Determine the (X, Y) coordinate at the center of the cell enclosing the given text.  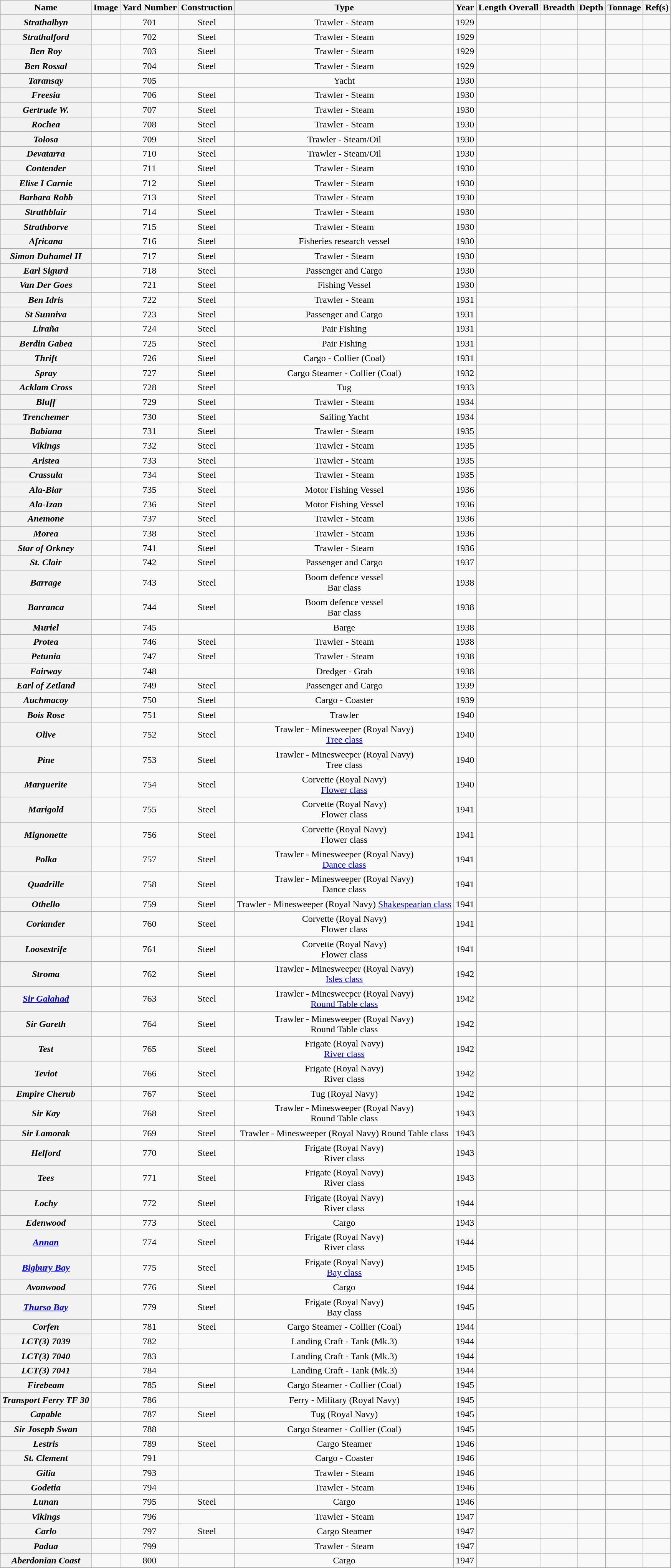
Liraña (46, 329)
707 (150, 110)
Edenwood (46, 1223)
715 (150, 227)
743 (150, 583)
712 (150, 183)
Earl of Zetland (46, 686)
Ben Idris (46, 300)
731 (150, 431)
765 (150, 1049)
Aristea (46, 460)
713 (150, 198)
Devatarra (46, 153)
786 (150, 1400)
779 (150, 1307)
741 (150, 548)
Dredger - Grab (344, 671)
Strathblair (46, 212)
717 (150, 256)
Strathalford (46, 37)
Transport Ferry TF 30 (46, 1400)
710 (150, 153)
704 (150, 66)
Coriander (46, 924)
783 (150, 1356)
709 (150, 139)
705 (150, 81)
Capable (46, 1415)
729 (150, 402)
772 (150, 1203)
733 (150, 460)
St. Clement (46, 1458)
Fishing Vessel (344, 285)
Sir Gareth (46, 1024)
794 (150, 1487)
737 (150, 519)
703 (150, 51)
749 (150, 686)
796 (150, 1517)
Petunia (46, 656)
Lochy (46, 1203)
Thurso Bay (46, 1307)
732 (150, 446)
730 (150, 416)
Padua (46, 1546)
747 (150, 656)
726 (150, 358)
Mignonette (46, 834)
800 (150, 1560)
776 (150, 1287)
Ben Roy (46, 51)
LCT(3) 7039 (46, 1341)
Protea (46, 642)
Sir Lamorak (46, 1133)
St Sunniva (46, 314)
St. Clair (46, 563)
Fairway (46, 671)
755 (150, 810)
Contender (46, 168)
Firebeam (46, 1385)
750 (150, 700)
Loosestrife (46, 949)
Type (344, 8)
Ala-Izan (46, 504)
Year (465, 8)
Image (106, 8)
746 (150, 642)
774 (150, 1243)
Teviot (46, 1074)
766 (150, 1074)
Carlo (46, 1531)
728 (150, 387)
Olive (46, 734)
Lunan (46, 1502)
782 (150, 1341)
Length Overall (509, 8)
745 (150, 627)
781 (150, 1327)
Spray (46, 373)
788 (150, 1429)
708 (150, 124)
723 (150, 314)
Depth (591, 8)
Pine (46, 760)
716 (150, 241)
Bois Rose (46, 715)
791 (150, 1458)
763 (150, 999)
785 (150, 1385)
736 (150, 504)
Test (46, 1049)
Muriel (46, 627)
Babiana (46, 431)
727 (150, 373)
Trawler - Minesweeper (Royal Navy)Isles class (344, 974)
751 (150, 715)
1937 (465, 563)
Ala-Biar (46, 490)
Empire Cherub (46, 1094)
Ferry - Military (Royal Navy) (344, 1400)
Rochea (46, 124)
768 (150, 1114)
Bigbury Bay (46, 1267)
Earl Sigurd (46, 271)
Sir Kay (46, 1114)
Trawler (344, 715)
706 (150, 95)
Fisheries research vessel (344, 241)
Breadth (559, 8)
Tees (46, 1178)
Annan (46, 1243)
Trawler - Minesweeper (Royal Navy) Shakespearian class (344, 904)
Quadrille (46, 884)
Name (46, 8)
Godetia (46, 1487)
757 (150, 860)
744 (150, 607)
Sailing Yacht (344, 416)
Freesia (46, 95)
Gertrude W. (46, 110)
799 (150, 1546)
Tug (344, 387)
762 (150, 974)
761 (150, 949)
Barranca (46, 607)
Sir Joseph Swan (46, 1429)
Strathborve (46, 227)
LCT(3) 7040 (46, 1356)
742 (150, 563)
718 (150, 271)
Taransay (46, 81)
771 (150, 1178)
Helford (46, 1153)
711 (150, 168)
714 (150, 212)
Othello (46, 904)
Anemone (46, 519)
734 (150, 475)
Marigold (46, 810)
770 (150, 1153)
769 (150, 1133)
752 (150, 734)
Lestris (46, 1444)
Barrage (46, 583)
758 (150, 884)
789 (150, 1444)
725 (150, 343)
Bluff (46, 402)
Corfen (46, 1327)
Strathalbyn (46, 22)
764 (150, 1024)
787 (150, 1415)
Barbara Robb (46, 198)
Marguerite (46, 784)
Gilia (46, 1473)
760 (150, 924)
Elise I Carnie (46, 183)
773 (150, 1223)
775 (150, 1267)
Simon Duhamel II (46, 256)
721 (150, 285)
Cargo - Collier (Coal) (344, 358)
Yacht (344, 81)
Aberdonian Coast (46, 1560)
722 (150, 300)
767 (150, 1094)
Crassula (46, 475)
Avonwood (46, 1287)
Berdin Gabea (46, 343)
Barge (344, 627)
702 (150, 37)
748 (150, 671)
784 (150, 1371)
735 (150, 490)
Polka (46, 860)
1932 (465, 373)
724 (150, 329)
Stroma (46, 974)
Tolosa (46, 139)
Tonnage (624, 8)
Trenchemer (46, 416)
795 (150, 1502)
Yard Number (150, 8)
Ben Rossal (46, 66)
Morea (46, 533)
701 (150, 22)
797 (150, 1531)
Van Der Goes (46, 285)
738 (150, 533)
793 (150, 1473)
753 (150, 760)
756 (150, 834)
Africana (46, 241)
Star of Orkney (46, 548)
Ref(s) (657, 8)
759 (150, 904)
Sir Galahad (46, 999)
Acklam Cross (46, 387)
Thrift (46, 358)
Construction (207, 8)
Trawler - Minesweeper (Royal Navy) Round Table class (344, 1133)
754 (150, 784)
LCT(3) 7041 (46, 1371)
Auchmacoy (46, 700)
1933 (465, 387)
